Find where the given text appears and provide that cell's center as [X, Y] coordinate. 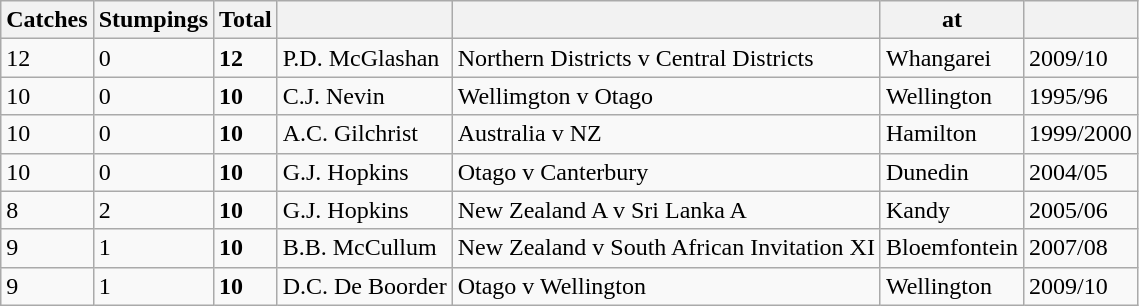
Dunedin [952, 172]
Whangarei [952, 58]
Stumpings [153, 20]
Australia v NZ [666, 134]
2 [153, 210]
at [952, 20]
Bloemfontein [952, 248]
Hamilton [952, 134]
P.D. McGlashan [364, 58]
1999/2000 [1080, 134]
Otago v Wellington [666, 286]
D.C. De Boorder [364, 286]
Total [246, 20]
Wellimgton v Otago [666, 96]
Kandy [952, 210]
8 [47, 210]
1995/96 [1080, 96]
C.J. Nevin [364, 96]
Otago v Canterbury [666, 172]
2005/06 [1080, 210]
New Zealand v South African Invitation XI [666, 248]
Northern Districts v Central Districts [666, 58]
A.C. Gilchrist [364, 134]
2007/08 [1080, 248]
Catches [47, 20]
New Zealand A v Sri Lanka A [666, 210]
2004/05 [1080, 172]
B.B. McCullum [364, 248]
